Scan for the cell matching the given text and deliver its [X, Y] coordinate at center. 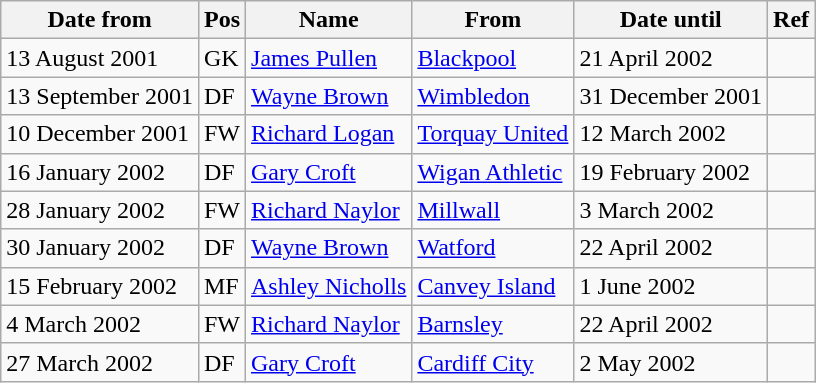
Richard Logan [329, 134]
13 September 2001 [100, 96]
MF [222, 286]
31 December 2001 [671, 96]
Date until [671, 20]
27 March 2002 [100, 362]
GK [222, 58]
Watford [493, 248]
Name [329, 20]
Blackpool [493, 58]
Pos [222, 20]
4 March 2002 [100, 324]
Ref [792, 20]
James Pullen [329, 58]
16 January 2002 [100, 172]
13 August 2001 [100, 58]
21 April 2002 [671, 58]
1 June 2002 [671, 286]
Wigan Athletic [493, 172]
10 December 2001 [100, 134]
Ashley Nicholls [329, 286]
12 March 2002 [671, 134]
2 May 2002 [671, 362]
Wimbledon [493, 96]
Canvey Island [493, 286]
Cardiff City [493, 362]
Date from [100, 20]
3 March 2002 [671, 210]
30 January 2002 [100, 248]
From [493, 20]
Millwall [493, 210]
19 February 2002 [671, 172]
15 February 2002 [100, 286]
Torquay United [493, 134]
28 January 2002 [100, 210]
Barnsley [493, 324]
